Extract the [X, Y] coordinate from the center of the cell holding the provided text.  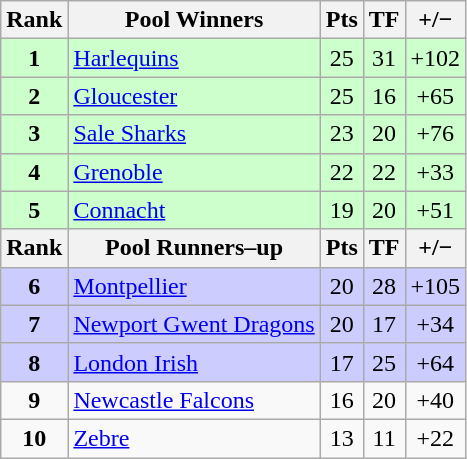
13 [342, 438]
19 [342, 210]
4 [34, 172]
London Irish [194, 362]
Zebre [194, 438]
Newport Gwent Dragons [194, 324]
+76 [436, 134]
23 [342, 134]
6 [34, 286]
1 [34, 58]
3 [34, 134]
+102 [436, 58]
Pool Winners [194, 20]
9 [34, 400]
+51 [436, 210]
+34 [436, 324]
+64 [436, 362]
+65 [436, 96]
Montpellier [194, 286]
11 [384, 438]
Gloucester [194, 96]
10 [34, 438]
Harlequins [194, 58]
Connacht [194, 210]
+33 [436, 172]
7 [34, 324]
Pool Runners–up [194, 248]
5 [34, 210]
8 [34, 362]
+105 [436, 286]
28 [384, 286]
+40 [436, 400]
Sale Sharks [194, 134]
+22 [436, 438]
Grenoble [194, 172]
Newcastle Falcons [194, 400]
2 [34, 96]
31 [384, 58]
